Return the [X, Y] coordinate for the center point of the cell that contains the specified text.  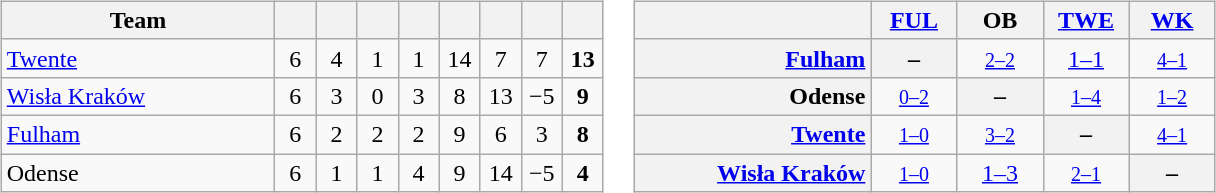
TWE [1086, 20]
0–2 [914, 96]
WK [1172, 20]
1–3 [1000, 173]
1–2 [1172, 96]
FUL [914, 20]
2–2 [1000, 58]
3–2 [1000, 134]
1–1 [1086, 58]
2–1 [1086, 173]
OB [1000, 20]
0 [378, 96]
1–4 [1086, 96]
Team [138, 20]
